Output the (X, Y) coordinate of the center of the cell containing the given text.  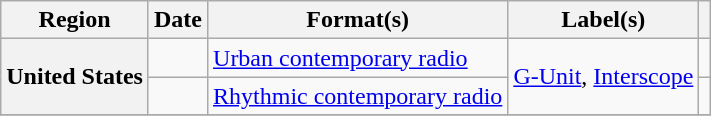
Urban contemporary radio (358, 58)
Region (75, 20)
G-Unit, Interscope (604, 77)
Date (178, 20)
Rhythmic contemporary radio (358, 96)
United States (75, 77)
Label(s) (604, 20)
Format(s) (358, 20)
